Scan for the cell matching the given text and deliver its (X, Y) coordinate at center. 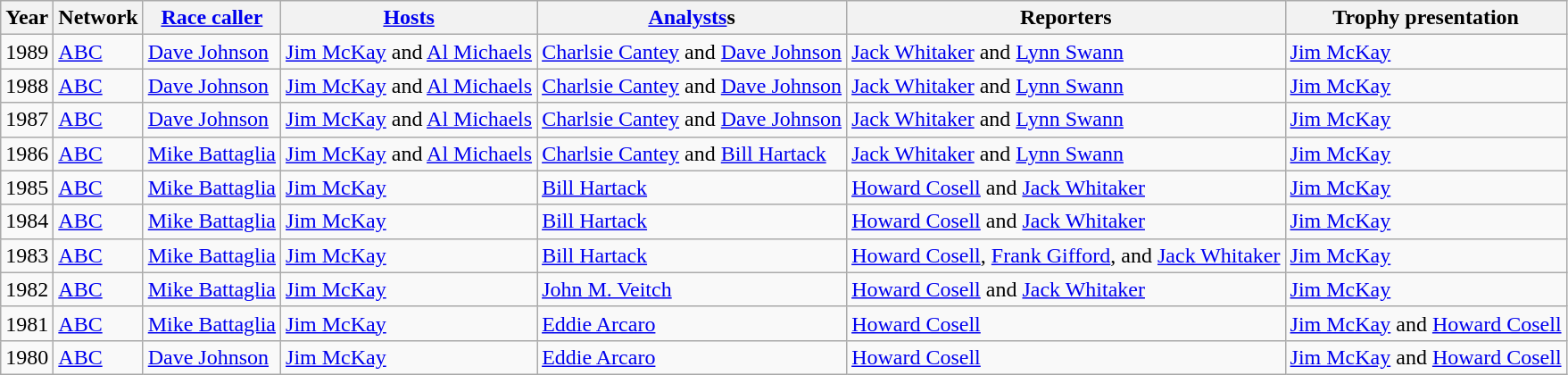
1983 (27, 255)
1984 (27, 221)
Trophy presentation (1426, 18)
John M. Veitch (693, 289)
Race caller (212, 18)
1981 (27, 323)
Charlsie Cantey and Bill Hartack (693, 154)
Hosts (409, 18)
1986 (27, 154)
1982 (27, 289)
1987 (27, 120)
Howard Cosell, Frank Gifford, and Jack Whitaker (1066, 255)
Analystss (693, 18)
Reporters (1066, 18)
1989 (27, 52)
1980 (27, 357)
1985 (27, 187)
1988 (27, 86)
Year (27, 18)
Network (98, 18)
